Detect which cell encompasses the target text, then output its (x, y) center coordinate. 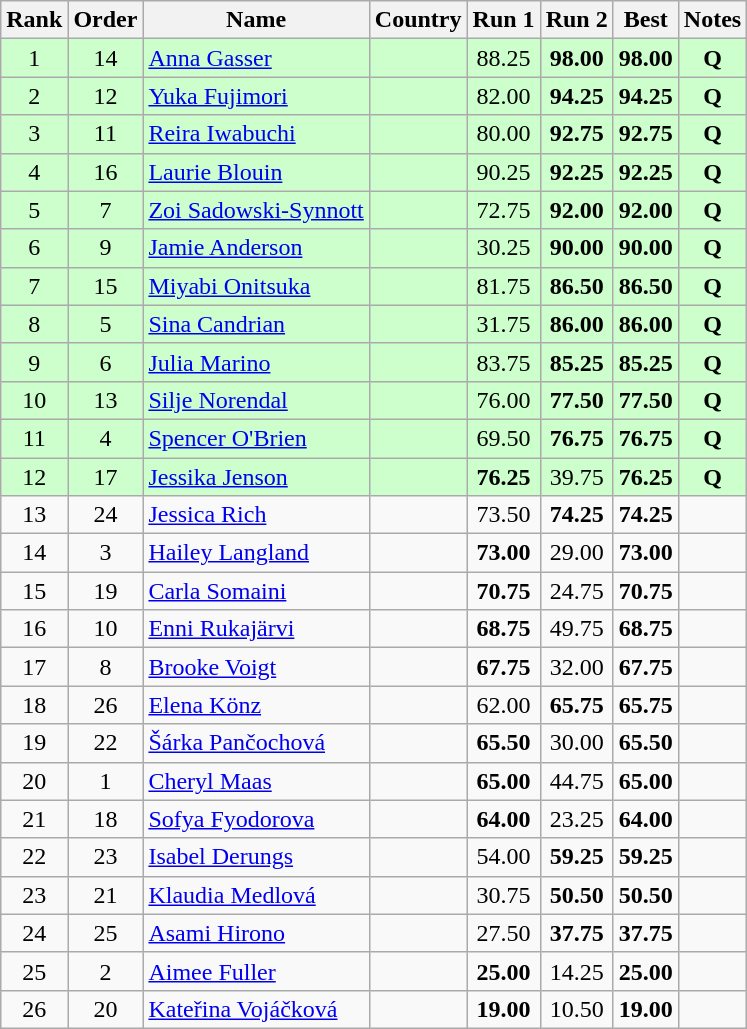
81.75 (504, 286)
Laurie Blouin (256, 172)
Order (106, 20)
Jamie Anderson (256, 248)
Miyabi Onitsuka (256, 286)
Jessika Jenson (256, 477)
30.25 (504, 248)
Best (646, 20)
31.75 (504, 324)
Carla Somaini (256, 591)
Yuka Fujimori (256, 96)
Jessica Rich (256, 515)
27.50 (504, 933)
Julia Marino (256, 362)
44.75 (576, 781)
Name (256, 20)
Isabel Derungs (256, 857)
Notes (712, 20)
14.25 (576, 971)
Aimee Fuller (256, 971)
Šárka Pančochová (256, 743)
83.75 (504, 362)
Kateřina Vojáčková (256, 1009)
62.00 (504, 705)
Reira Iwabuchi (256, 134)
Elena Könz (256, 705)
Sofya Fyodorova (256, 819)
Country (418, 20)
72.75 (504, 210)
29.00 (576, 553)
30.75 (504, 895)
Run 2 (576, 20)
Sina Candrian (256, 324)
88.25 (504, 58)
Run 1 (504, 20)
Hailey Langland (256, 553)
Rank (34, 20)
Brooke Voigt (256, 667)
Spencer O'Brien (256, 438)
82.00 (504, 96)
Klaudia Medlová (256, 895)
Asami Hirono (256, 933)
54.00 (504, 857)
30.00 (576, 743)
69.50 (504, 438)
49.75 (576, 629)
76.00 (504, 400)
Silje Norendal (256, 400)
90.25 (504, 172)
80.00 (504, 134)
Enni Rukajärvi (256, 629)
10.50 (576, 1009)
Anna Gasser (256, 58)
39.75 (576, 477)
73.50 (504, 515)
Zoi Sadowski-Synnott (256, 210)
Cheryl Maas (256, 781)
32.00 (576, 667)
24.75 (576, 591)
23.25 (576, 819)
